From the cell containing the given text, extract its center point as (x, y) coordinate. 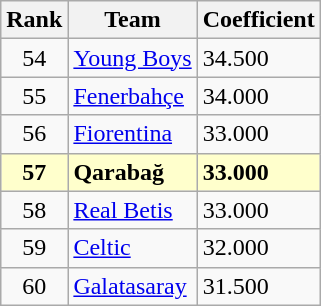
34.000 (258, 96)
Real Betis (132, 210)
57 (34, 172)
Fiorentina (132, 134)
54 (34, 58)
60 (34, 286)
Rank (34, 20)
34.500 (258, 58)
31.500 (258, 286)
Young Boys (132, 58)
56 (34, 134)
Qarabağ (132, 172)
59 (34, 248)
55 (34, 96)
58 (34, 210)
Team (132, 20)
32.000 (258, 248)
Fenerbahçe (132, 96)
Celtic (132, 248)
Galatasaray (132, 286)
Coefficient (258, 20)
